For the text-containing cell, return its midpoint in [x, y] coordinate format. 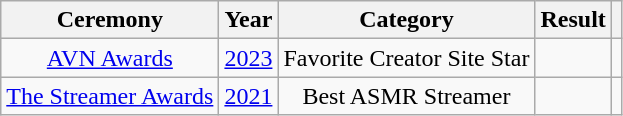
Favorite Creator Site Star [406, 58]
Category [406, 20]
Best ASMR Streamer [406, 96]
Year [248, 20]
2021 [248, 96]
The Streamer Awards [110, 96]
2023 [248, 58]
AVN Awards [110, 58]
Ceremony [110, 20]
Result [573, 20]
